Pinpoint the cell where the given text exists, returning its [X, Y] midpoint coordinate. 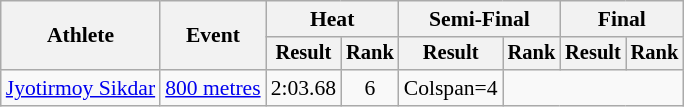
Athlete [80, 36]
2:03.68 [304, 88]
Jyotirmoy Sikdar [80, 88]
800 metres [212, 88]
Heat [332, 19]
Final [622, 19]
Colspan=4 [451, 88]
6 [370, 88]
Semi-Final [480, 19]
Event [212, 36]
